Scan for the cell matching the given text and deliver its [x, y] coordinate at center. 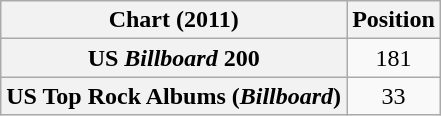
181 [394, 58]
US Top Rock Albums (Billboard) [174, 96]
Position [394, 20]
Chart (2011) [174, 20]
33 [394, 96]
US Billboard 200 [174, 58]
